For the text-containing cell, return its midpoint in (X, Y) coordinate format. 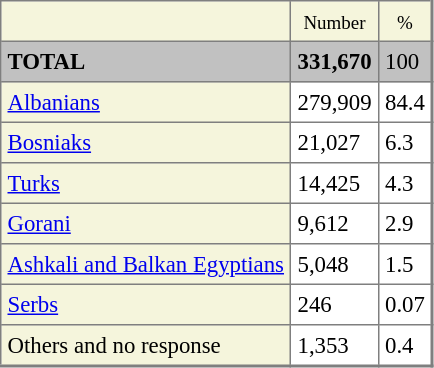
1.5 (405, 264)
0.4 (405, 346)
100 (405, 61)
Bosniaks (146, 142)
246 (335, 304)
Gorani (146, 223)
5,048 (335, 264)
4.3 (405, 183)
Albanians (146, 102)
279,909 (335, 102)
14,425 (335, 183)
84.4 (405, 102)
21,027 (335, 142)
0.07 (405, 304)
Others and no response (146, 346)
6.3 (405, 142)
TOTAL (146, 61)
331,670 (335, 61)
Ashkali and Balkan Egyptians (146, 264)
% (405, 21)
1,353 (335, 346)
Number (335, 21)
2.9 (405, 223)
Serbs (146, 304)
9,612 (335, 223)
Turks (146, 183)
